Provide the (X, Y) coordinate of the cell's center where the given text is located.  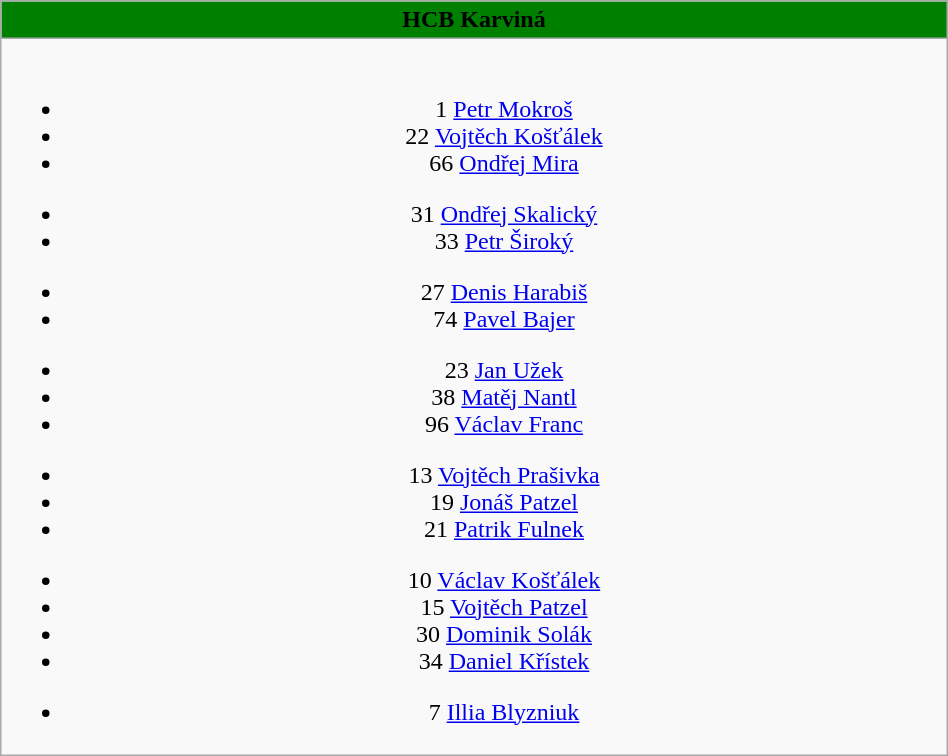
HCB Karviná (474, 20)
